Locate the cell with the specified text and output its (x, y) center coordinate. 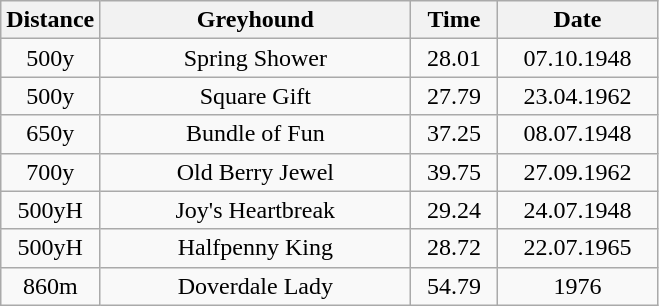
Doverdale Lady (256, 286)
Bundle of Fun (256, 134)
39.75 (454, 172)
Spring Shower (256, 58)
700y (50, 172)
Greyhound (256, 20)
860m (50, 286)
27.79 (454, 96)
24.07.1948 (578, 210)
Old Berry Jewel (256, 172)
Time (454, 20)
28.72 (454, 248)
28.01 (454, 58)
37.25 (454, 134)
Date (578, 20)
23.04.1962 (578, 96)
08.07.1948 (578, 134)
Distance (50, 20)
Square Gift (256, 96)
29.24 (454, 210)
27.09.1962 (578, 172)
07.10.1948 (578, 58)
22.07.1965 (578, 248)
54.79 (454, 286)
Joy's Heartbreak (256, 210)
Halfpenny King (256, 248)
1976 (578, 286)
650y (50, 134)
